Capture the cell that displays the provided text and extract its [x, y] central coordinate. 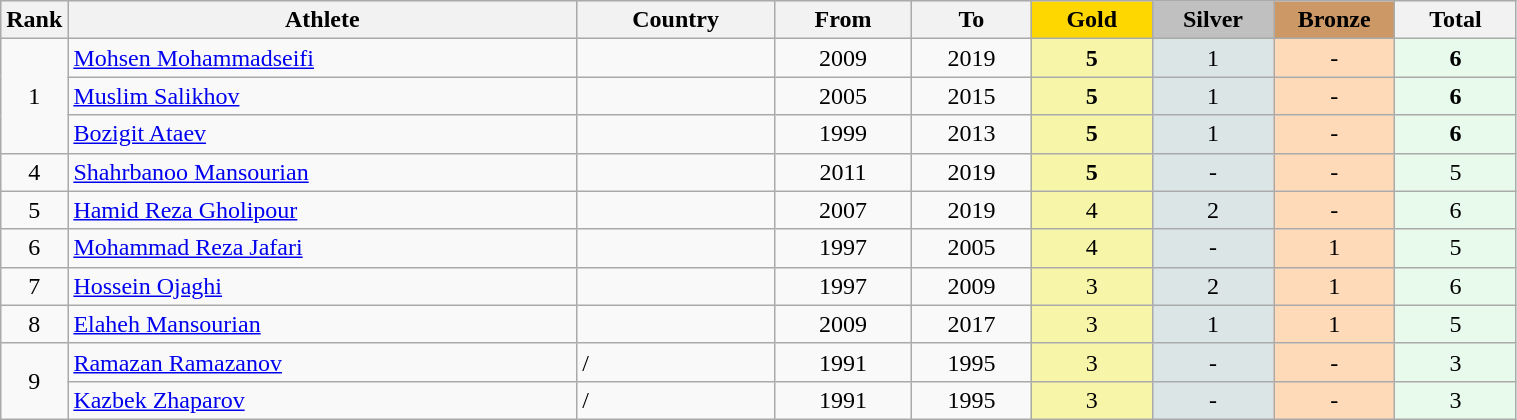
Shahrbanoo Mansourian [322, 172]
2013 [972, 134]
2007 [842, 210]
Country [676, 20]
Ramazan Ramazanov [322, 362]
7 [34, 286]
Bozigit Ataev [322, 134]
Kazbek Zhaparov [322, 400]
9 [34, 381]
Silver [1212, 20]
1999 [842, 134]
Muslim Salikhov [322, 96]
From [842, 20]
To [972, 20]
8 [34, 324]
Hossein Ojaghi [322, 286]
Total [1456, 20]
Mohammad Reza Jafari [322, 248]
Hamid Reza Gholipour [322, 210]
Rank [34, 20]
Mohsen Mohammadseifi [322, 58]
2015 [972, 96]
Elaheh Mansourian [322, 324]
Athlete [322, 20]
2011 [842, 172]
2017 [972, 324]
Gold [1092, 20]
Bronze [1334, 20]
